Provide the [X, Y] coordinate of the cell's center where the given text is located.  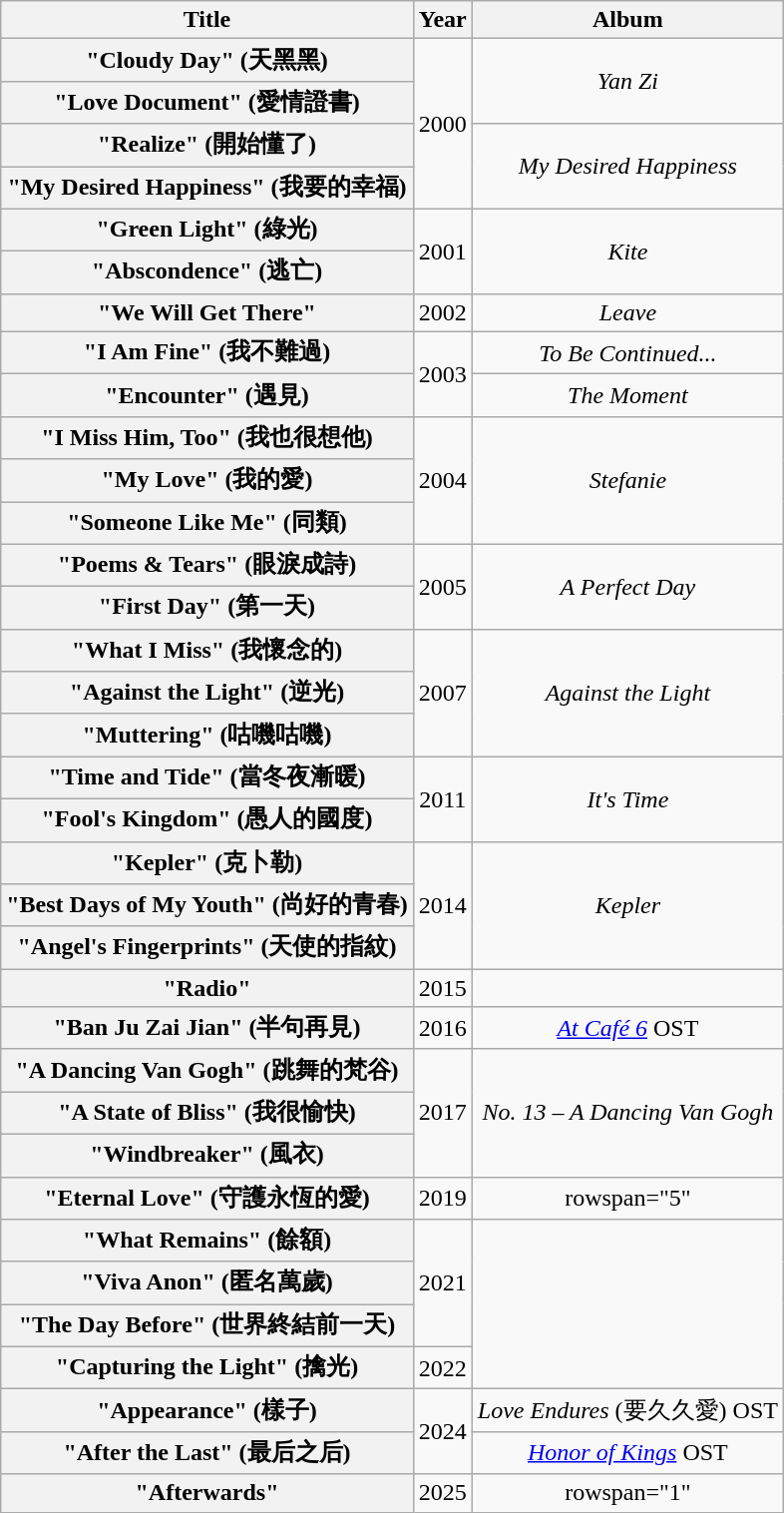
"Best Days of My Youth" (尚好的青春) [207, 906]
"My Love" (我的愛) [207, 481]
2011 [443, 798]
"After the Last" (最后之后) [207, 1453]
"Time and Tide" (當冬夜漸暖) [207, 778]
"My Desired Happiness" (我要的幸福) [207, 188]
"Realize" (開始懂了) [207, 146]
2002 [443, 312]
2016 [443, 1028]
2014 [443, 905]
2005 [443, 587]
Kite [627, 252]
"We Will Get There" [207, 312]
Stefanie [627, 480]
"Fool's Kingdom" (愚人的國度) [207, 820]
2004 [443, 480]
To Be Continued... [627, 353]
Honor of Kings OST [627, 1453]
2015 [443, 988]
Love Endures (要久久愛) OST [627, 1411]
"Viva Anon" (匿名萬歲) [207, 1283]
"Abscondence" (逃亡) [207, 273]
"I Miss Him, Too" (我也很想他) [207, 437]
It's Time [627, 798]
2024 [443, 1431]
No. 13 – A Dancing Van Gogh [627, 1113]
"Encounter" (遇見) [207, 395]
"A State of Bliss" (我很愉快) [207, 1114]
"Appearance" (樣子) [207, 1411]
Leave [627, 312]
Title [207, 20]
"Muttering" (咕嘰咕嘰) [207, 735]
rowspan="1" [627, 1493]
2021 [443, 1283]
"Poems & Tears" (眼淚成詩) [207, 565]
"Windbreaker" (風衣) [207, 1156]
"Capturing the Light" (擒光) [207, 1367]
"Against the Light" (逆光) [207, 693]
"Angel's Fingerprints" (天使的指紋) [207, 948]
Yan Zi [627, 82]
"Radio" [207, 988]
"Kepler" (克卜勒) [207, 862]
"Green Light" (綠光) [207, 230]
"Eternal Love" (守護永恆的愛) [207, 1198]
Year [443, 20]
"The Day Before" (世界終結前一天) [207, 1325]
A Perfect Day [627, 587]
Against the Light [627, 693]
2025 [443, 1493]
"What I Miss" (我懷念的) [207, 651]
"Someone Like Me" (同類) [207, 523]
2022 [443, 1367]
"Love Document" (愛情證書) [207, 102]
2001 [443, 252]
"First Day" (第一天) [207, 609]
Kepler [627, 905]
rowspan="5" [627, 1198]
Album [627, 20]
"Afterwards" [207, 1493]
2000 [443, 124]
2019 [443, 1198]
2003 [443, 373]
The Moment [627, 395]
"Ban Ju Zai Jian" (半句再見) [207, 1028]
"What Remains" (餘額) [207, 1242]
"Cloudy Day" (天黑黑) [207, 60]
2007 [443, 693]
At Café 6 OST [627, 1028]
"A Dancing Van Gogh" (跳舞的梵谷) [207, 1070]
My Desired Happiness [627, 166]
2017 [443, 1113]
"I Am Fine" (我不難過) [207, 353]
